Return the (x, y) coordinate for the center point of the cell that contains the specified text.  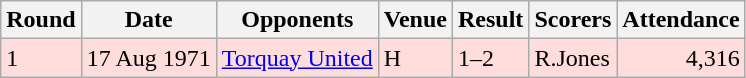
1 (41, 58)
Round (41, 20)
4,316 (681, 58)
17 Aug 1971 (148, 58)
Result (490, 20)
Venue (415, 20)
H (415, 58)
Scorers (573, 20)
1–2 (490, 58)
R.Jones (573, 58)
Torquay United (297, 58)
Attendance (681, 20)
Date (148, 20)
Opponents (297, 20)
